Output the [X, Y] coordinate of the center of the cell containing the given text.  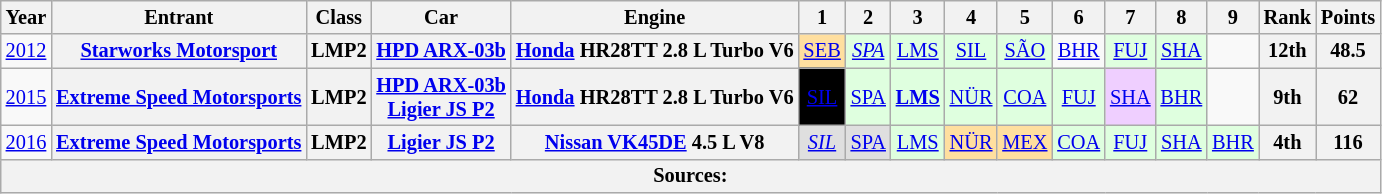
SÃO [1024, 51]
5 [1024, 17]
HPD ARX-03b [440, 51]
MEX [1024, 142]
12th [1288, 51]
8 [1182, 17]
HPD ARX-03bLigier JS P2 [440, 97]
116 [1348, 142]
2016 [26, 142]
Rank [1288, 17]
4 [972, 17]
Engine [655, 17]
2012 [26, 51]
62 [1348, 97]
6 [1078, 17]
9 [1233, 17]
Starworks Motorsport [178, 51]
SEB [822, 51]
Ligier JS P2 [440, 142]
Year [26, 17]
1 [822, 17]
48.5 [1348, 51]
Class [338, 17]
Nissan VK45DE 4.5 L V8 [655, 142]
9th [1288, 97]
3 [918, 17]
7 [1130, 17]
2015 [26, 97]
4th [1288, 142]
Points [1348, 17]
2 [868, 17]
Car [440, 17]
Entrant [178, 17]
Sources: [690, 176]
